Search for the cell housing the specified text and yield its [X, Y] center coordinate. 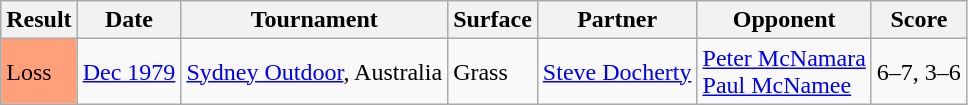
Partner [617, 20]
Peter McNamara Paul McNamee [784, 72]
Opponent [784, 20]
Sydney Outdoor, Australia [314, 72]
Score [918, 20]
Surface [493, 20]
Tournament [314, 20]
Date [129, 20]
Steve Docherty [617, 72]
Result [39, 20]
Dec 1979 [129, 72]
Grass [493, 72]
6–7, 3–6 [918, 72]
Loss [39, 72]
